Identify which cell holds the provided text, then report its [X, Y] central coordinate. 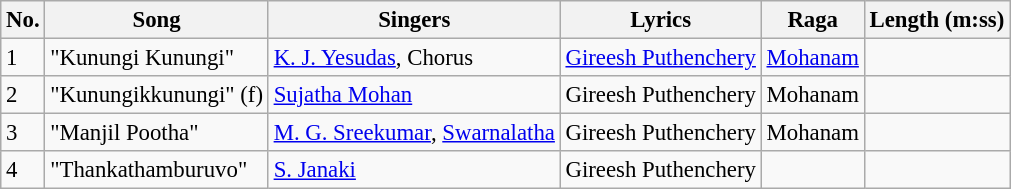
1 [23, 58]
2 [23, 95]
Singers [414, 20]
Song [156, 20]
Sujatha Mohan [414, 95]
No. [23, 20]
K. J. Yesudas, Chorus [414, 58]
S. Janaki [414, 170]
Raga [812, 20]
"Kunungi Kunungi" [156, 58]
"Manjil Pootha" [156, 133]
4 [23, 170]
Lyrics [660, 20]
"Thankathamburuvo" [156, 170]
Length (m:ss) [936, 20]
"Kunungikkunungi" (f) [156, 95]
M. G. Sreekumar, Swarnalatha [414, 133]
3 [23, 133]
